Extract the [x, y] coordinate from the center of the cell holding the provided text.  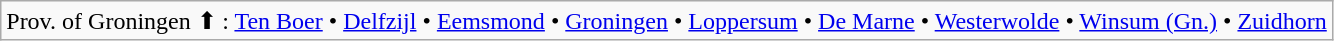
Prov. of Groningen ⬆ : Ten Boer • Delfzijl • Eemsmond • Groningen • Loppersum • De Marne • Westerwolde • Winsum (Gn.) • Zuidhorn [667, 21]
